Identify which cell holds the provided text, then report its [x, y] central coordinate. 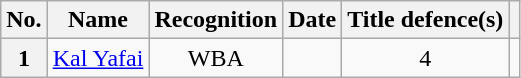
Name [98, 20]
Recognition [216, 20]
1 [24, 58]
No. [24, 20]
Kal Yafai [98, 58]
Title defence(s) [426, 20]
Date [312, 20]
WBA [216, 58]
4 [426, 58]
